Provide the [X, Y] coordinate of the cell's center where the given text is located.  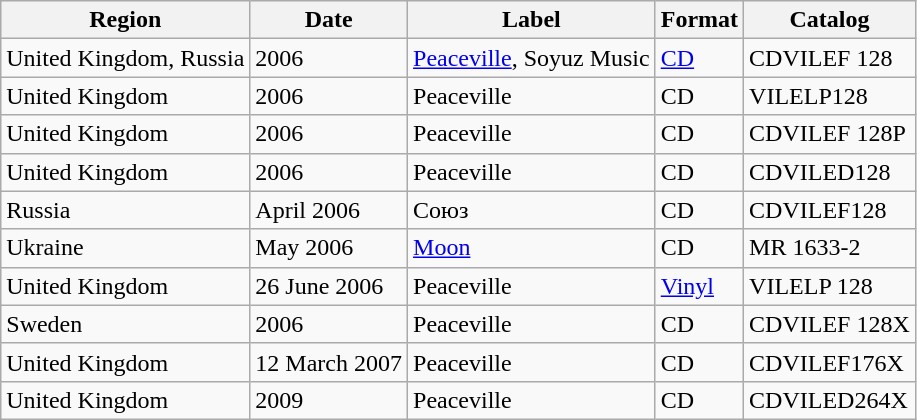
Peaceville, Soyuz Music [532, 58]
United Kingdom, Russia [126, 58]
Russia [126, 210]
26 June 2006 [329, 286]
MR 1633-2 [830, 248]
April 2006 [329, 210]
Format [699, 20]
CDVILED264X [830, 400]
Союз [532, 210]
Date [329, 20]
Vinyl [699, 286]
May 2006 [329, 248]
Ukraine [126, 248]
12 March 2007 [329, 362]
CDVILEF 128X [830, 324]
CDVILEF176X [830, 362]
Region [126, 20]
VILELP 128 [830, 286]
Moon [532, 248]
VILELP128 [830, 96]
CDVILED128 [830, 172]
CDVILEF 128P [830, 134]
CDVILEF 128 [830, 58]
Sweden [126, 324]
CDVILEF128 [830, 210]
2009 [329, 400]
Catalog [830, 20]
Label [532, 20]
